For the text-containing cell, return its midpoint in [X, Y] coordinate format. 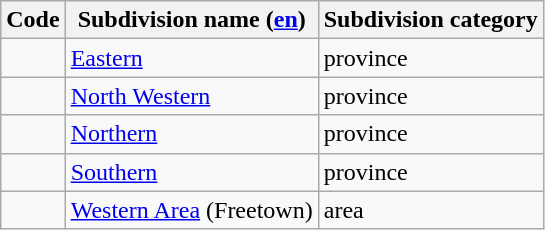
North Western [192, 96]
area [430, 210]
Eastern [192, 58]
Northern [192, 134]
Southern [192, 172]
Subdivision name (en) [192, 20]
Subdivision category [430, 20]
Code [33, 20]
Western Area (Freetown) [192, 210]
